For the text-containing cell, return its midpoint in (x, y) coordinate format. 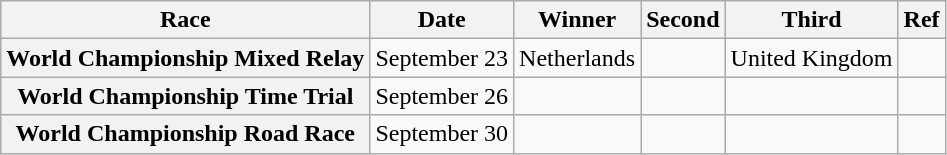
Race (186, 20)
World Championship Time Trial (186, 96)
Ref (922, 20)
September 30 (442, 134)
Date (442, 20)
Netherlands (578, 58)
United Kingdom (812, 58)
September 23 (442, 58)
Third (812, 20)
Second (683, 20)
World Championship Mixed Relay (186, 58)
World Championship Road Race (186, 134)
September 26 (442, 96)
Winner (578, 20)
